Search for the cell housing the specified text and yield its (x, y) center coordinate. 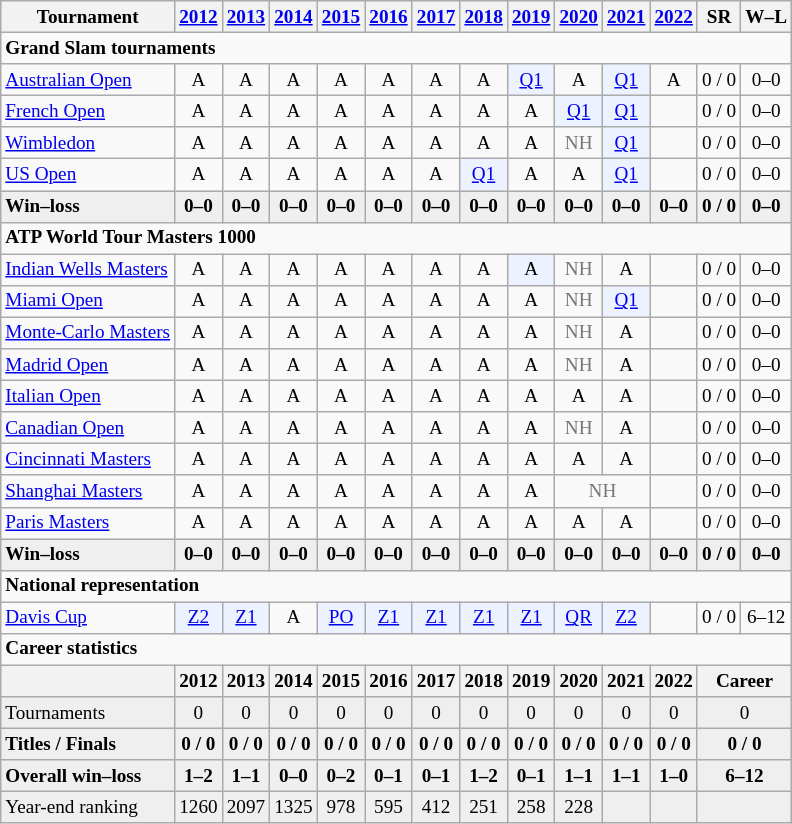
Italian Open (88, 396)
US Open (88, 175)
Cincinnati Masters (88, 460)
Australian Open (88, 80)
W–L (766, 17)
SR (718, 17)
228 (579, 808)
Paris Masters (88, 523)
1260 (199, 808)
Monte-Carlo Masters (88, 333)
Canadian Open (88, 428)
Tournament (88, 17)
French Open (88, 111)
1325 (294, 808)
Indian Wells Masters (88, 270)
Madrid Open (88, 365)
Wimbledon (88, 143)
Grand Slam tournaments (396, 48)
Year-end ranking (88, 808)
Shanghai Masters (88, 491)
412 (436, 808)
595 (389, 808)
1–0 (674, 776)
251 (484, 808)
258 (531, 808)
978 (341, 808)
ATP World Tour Masters 1000 (396, 238)
PO (341, 618)
Miami Open (88, 301)
0–2 (341, 776)
Career (744, 681)
Titles / Finals (88, 744)
Davis Cup (88, 618)
2097 (246, 808)
Tournaments (88, 713)
Overall win–loss (88, 776)
National representation (396, 586)
Career statistics (396, 649)
QR (579, 618)
